Locate the cell with the specified text and output its [x, y] center coordinate. 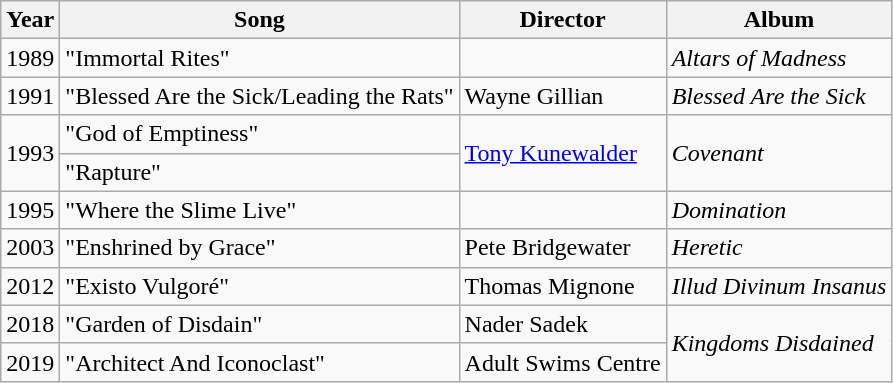
"God of Emptiness" [260, 134]
Blessed Are the Sick [779, 96]
1993 [30, 153]
Illud Divinum Insanus [779, 286]
"Rapture" [260, 172]
"Garden of Disdain" [260, 324]
Heretic [779, 248]
1989 [30, 58]
Tony Kunewalder [562, 153]
"Architect And Iconoclast" [260, 362]
Altars of Madness [779, 58]
"Existo Vulgoré" [260, 286]
2019 [30, 362]
2012 [30, 286]
Domination [779, 210]
"Enshrined by Grace" [260, 248]
Pete Bridgewater [562, 248]
Album [779, 20]
Wayne Gillian [562, 96]
"Where the Slime Live" [260, 210]
"Blessed Are the Sick/Leading the Rats" [260, 96]
Director [562, 20]
2003 [30, 248]
Kingdoms Disdained [779, 343]
Year [30, 20]
2018 [30, 324]
Covenant [779, 153]
Adult Swims Centre [562, 362]
Nader Sadek [562, 324]
Song [260, 20]
Thomas Mignone [562, 286]
1991 [30, 96]
1995 [30, 210]
"Immortal Rites" [260, 58]
